Locate the cell with the specified text and output its (X, Y) center coordinate. 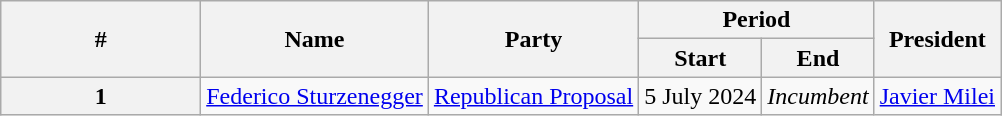
End (818, 58)
# (101, 39)
1 (101, 96)
Incumbent (818, 96)
President (937, 39)
Federico Sturzenegger (315, 96)
5 July 2024 (700, 96)
Republican Proposal (533, 96)
Party (533, 39)
Name (315, 39)
Period (756, 20)
Start (700, 58)
Javier Milei (937, 96)
